Determine the [X, Y] coordinate at the center of the cell enclosing the given text.  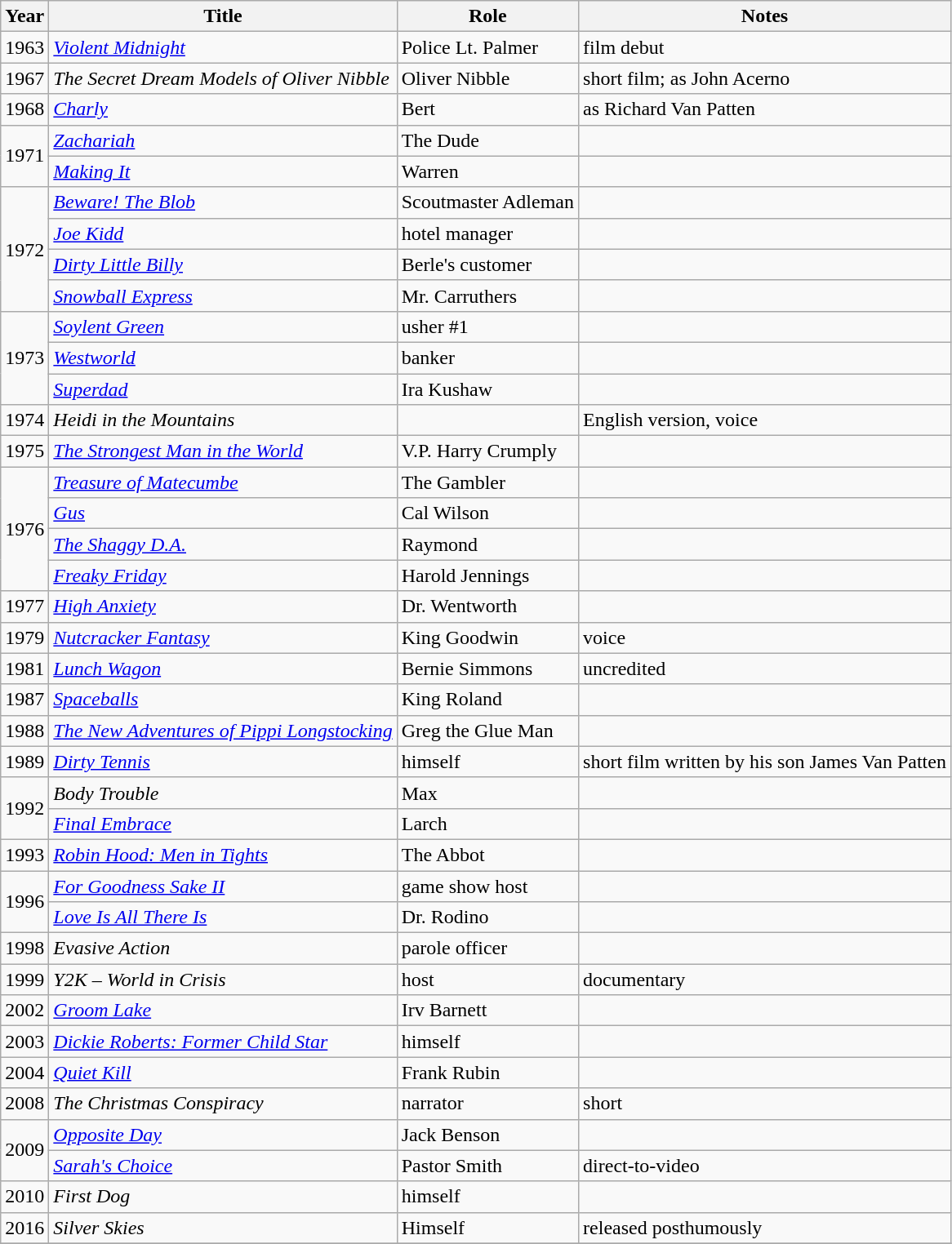
English version, voice [765, 420]
Westworld [223, 358]
Irv Barnett [487, 1011]
Dirty Little Billy [223, 264]
1973 [24, 358]
Body Trouble [223, 793]
1971 [24, 156]
1968 [24, 109]
Robin Hood: Men in Tights [223, 855]
Ira Kushaw [487, 389]
1981 [24, 669]
The Strongest Man in the World [223, 451]
Making It [223, 171]
Evasive Action [223, 949]
Raymond [487, 544]
released posthumously [765, 1228]
The Abbot [487, 855]
1987 [24, 700]
parole officer [487, 949]
Treasure of Matecumbe [223, 482]
2002 [24, 1011]
King Roland [487, 700]
as Richard Van Patten [765, 109]
direct-to-video [765, 1166]
1996 [24, 901]
1992 [24, 808]
2016 [24, 1228]
Role [487, 16]
Sarah's Choice [223, 1166]
1989 [24, 762]
Zachariah [223, 140]
Dr. Wentworth [487, 606]
1979 [24, 638]
banker [487, 358]
Bert [487, 109]
Charly [223, 109]
film debut [765, 47]
First Dog [223, 1197]
The Gambler [487, 482]
game show host [487, 886]
Notes [765, 16]
The New Adventures of Pippi Longstocking [223, 731]
Violent Midnight [223, 47]
uncredited [765, 669]
Groom Lake [223, 1011]
Dickie Roberts: Former Child Star [223, 1042]
Gus [223, 513]
For Goodness Sake II [223, 886]
King Goodwin [487, 638]
Beware! The Blob [223, 202]
Bernie Simmons [487, 669]
Police Lt. Palmer [487, 47]
Cal Wilson [487, 513]
Greg the Glue Man [487, 731]
1972 [24, 249]
Final Embrace [223, 824]
Dr. Rodino [487, 917]
1963 [24, 47]
Frank Rubin [487, 1073]
Berle's customer [487, 264]
short [765, 1104]
Larch [487, 824]
1975 [24, 451]
Lunch Wagon [223, 669]
The Shaggy D.A. [223, 544]
The Secret Dream Models of Oliver Nibble [223, 78]
1993 [24, 855]
Warren [487, 171]
Mr. Carruthers [487, 295]
1977 [24, 606]
2004 [24, 1073]
1988 [24, 731]
2010 [24, 1197]
Soylent Green [223, 327]
2009 [24, 1150]
Year [24, 16]
Title [223, 16]
usher #1 [487, 327]
narrator [487, 1104]
voice [765, 638]
2003 [24, 1042]
Opposite Day [223, 1135]
Freaky Friday [223, 575]
Heidi in the Mountains [223, 420]
Max [487, 793]
Snowball Express [223, 295]
short film written by his son James Van Patten [765, 762]
Love Is All There Is [223, 917]
Jack Benson [487, 1135]
2008 [24, 1104]
1974 [24, 420]
short film; as John Acerno [765, 78]
Scoutmaster Adleman [487, 202]
host [487, 980]
1976 [24, 529]
The Christmas Conspiracy [223, 1104]
Oliver Nibble [487, 78]
documentary [765, 980]
Silver Skies [223, 1228]
Dirty Tennis [223, 762]
Himself [487, 1228]
Nutcracker Fantasy [223, 638]
Harold Jennings [487, 575]
Superdad [223, 389]
1967 [24, 78]
Spaceballs [223, 700]
The Dude [487, 140]
V.P. Harry Crumply [487, 451]
1999 [24, 980]
Quiet Kill [223, 1073]
Joe Kidd [223, 233]
1998 [24, 949]
High Anxiety [223, 606]
hotel manager [487, 233]
Pastor Smith [487, 1166]
Y2K – World in Crisis [223, 980]
